Locate the cell with the specified text and output its [x, y] center coordinate. 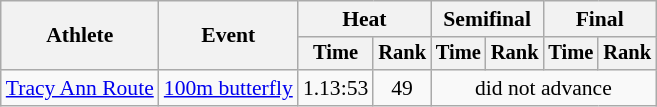
Event [228, 36]
Heat [364, 19]
Athlete [80, 36]
1.13:53 [336, 88]
Semifinal [487, 19]
Final [599, 19]
did not advance [544, 88]
Tracy Ann Route [80, 88]
49 [402, 88]
100m butterfly [228, 88]
